Detect which cell encompasses the target text, then output its [X, Y] center coordinate. 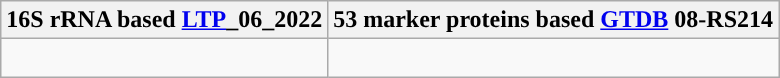
53 marker proteins based GTDB 08-RS214 [554, 20]
16S rRNA based LTP_06_2022 [164, 20]
